Detect which cell encompasses the target text, then output its [x, y] center coordinate. 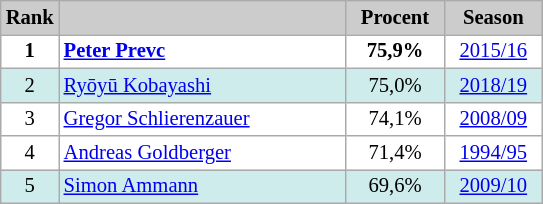
2015/16 [493, 51]
5 [30, 186]
74,1% [395, 119]
3 [30, 119]
Simon Ammann [202, 186]
1994/95 [493, 153]
Season [493, 17]
2018/19 [493, 85]
Rank [30, 17]
Peter Prevc [202, 51]
2009/10 [493, 186]
Andreas Goldberger [202, 153]
Gregor Schlierenzauer [202, 119]
2 [30, 85]
Ryōyū Kobayashi [202, 85]
71,4% [395, 153]
75,0% [395, 85]
75,9% [395, 51]
2008/09 [493, 119]
69,6% [395, 186]
Procent [395, 17]
4 [30, 153]
1 [30, 51]
